Identify which cell holds the provided text, then report its (x, y) central coordinate. 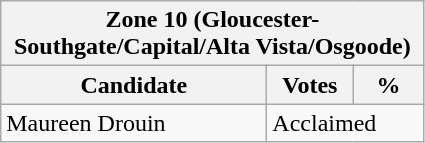
Acclaimed (346, 123)
Candidate (134, 85)
Maureen Drouin (134, 123)
Zone 10 (Gloucester-Southgate/Capital/Alta Vista/Osgoode) (212, 34)
% (388, 85)
Votes (310, 85)
